Find where the given text appears and provide that cell's center as [X, Y] coordinate. 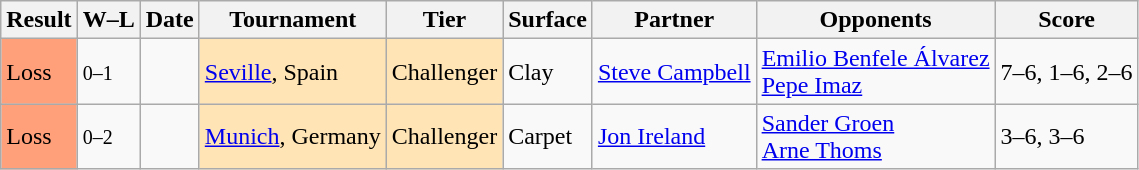
0–2 [108, 136]
Jon Ireland [674, 136]
Date [170, 20]
Steve Campbell [674, 72]
Sander Groen Arne Thoms [876, 136]
Score [1066, 20]
Carpet [548, 136]
Surface [548, 20]
Seville, Spain [292, 72]
Clay [548, 72]
Tournament [292, 20]
Munich, Germany [292, 136]
3–6, 3–6 [1066, 136]
0–1 [108, 72]
Partner [674, 20]
Result [39, 20]
Emilio Benfele Álvarez Pepe Imaz [876, 72]
W–L [108, 20]
7–6, 1–6, 2–6 [1066, 72]
Opponents [876, 20]
Tier [444, 20]
